Locate the cell with the specified text and output its (X, Y) center coordinate. 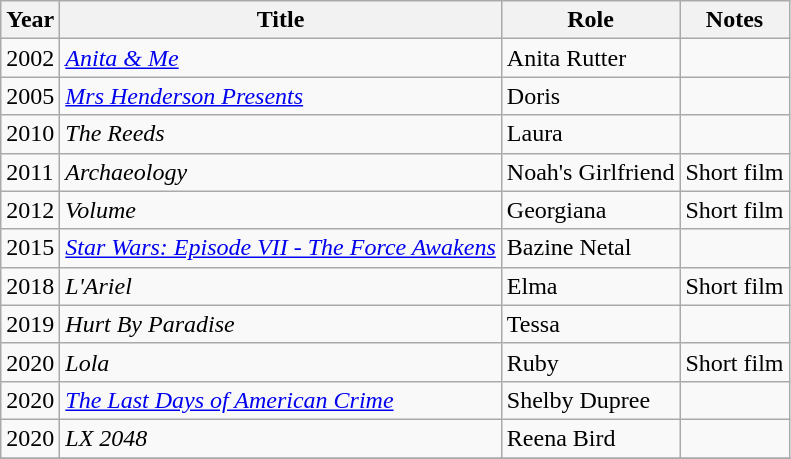
2019 (30, 324)
Doris (590, 96)
Star Wars: Episode VII - The Force Awakens (280, 248)
Anita Rutter (590, 58)
Georgiana (590, 210)
2012 (30, 210)
Noah's Girlfriend (590, 172)
Lola (280, 362)
Elma (590, 286)
Year (30, 20)
Archaeology (280, 172)
2005 (30, 96)
Volume (280, 210)
The Last Days of American Crime (280, 400)
Ruby (590, 362)
Notes (734, 20)
Role (590, 20)
The Reeds (280, 134)
2010 (30, 134)
Shelby Dupree (590, 400)
2015 (30, 248)
Laura (590, 134)
L'Ariel (280, 286)
2018 (30, 286)
Tessa (590, 324)
2002 (30, 58)
2011 (30, 172)
Anita & Me (280, 58)
Mrs Henderson Presents (280, 96)
Title (280, 20)
Hurt By Paradise (280, 324)
Bazine Netal (590, 248)
Reena Bird (590, 438)
LX 2048 (280, 438)
